Output the [x, y] coordinate of the center of the cell containing the given text.  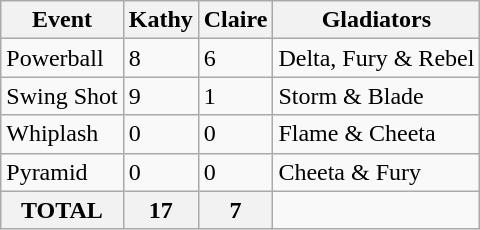
Delta, Fury & Rebel [376, 58]
8 [160, 58]
Flame & Cheeta [376, 134]
Swing Shot [62, 96]
Storm & Blade [376, 96]
6 [236, 58]
Pyramid [62, 172]
Cheeta & Fury [376, 172]
TOTAL [62, 210]
Kathy [160, 20]
Gladiators [376, 20]
Powerball [62, 58]
1 [236, 96]
Event [62, 20]
17 [160, 210]
Whiplash [62, 134]
9 [160, 96]
7 [236, 210]
Claire [236, 20]
